Identify which cell holds the provided text, then report its [X, Y] central coordinate. 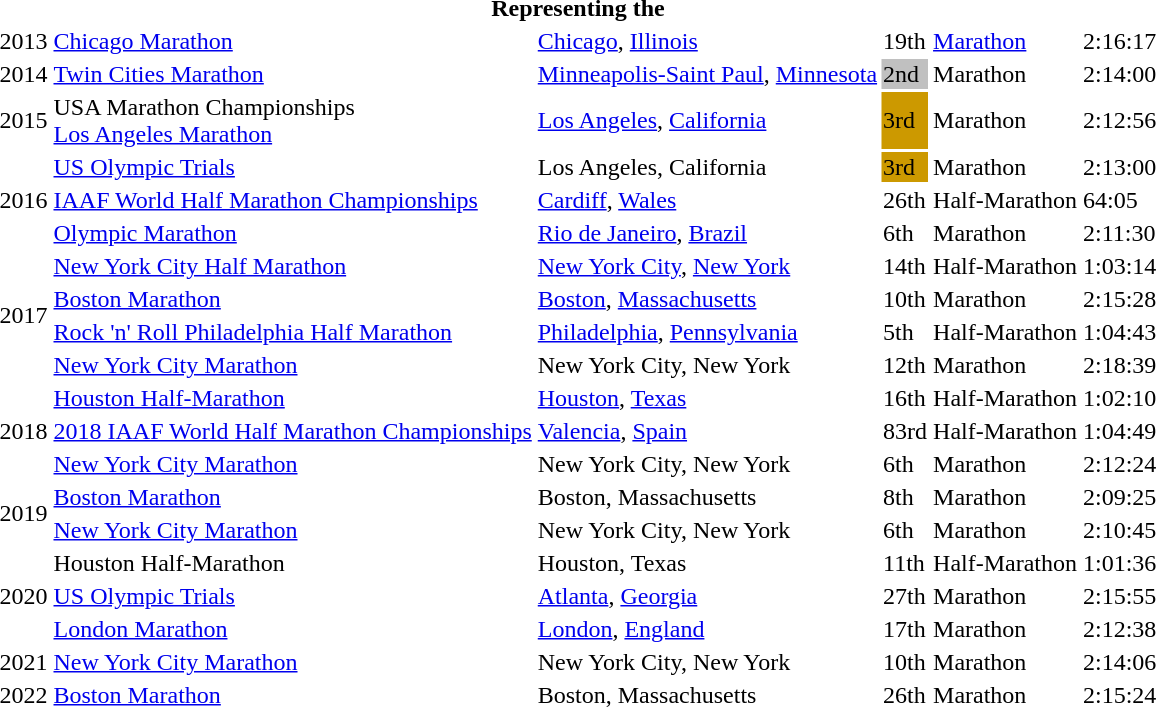
London, England [707, 629]
Philadelphia, Pennsylvania [707, 332]
14th [906, 266]
5th [906, 332]
Olympic Marathon [292, 233]
Twin Cities Marathon [292, 74]
Chicago Marathon [292, 41]
Valencia, Spain [707, 431]
11th [906, 563]
12th [906, 365]
2nd [906, 74]
London Marathon [292, 629]
Rio de Janeiro, Brazil [707, 233]
19th [906, 41]
Minneapolis-Saint Paul, Minnesota [707, 74]
IAAF World Half Marathon Championships [292, 200]
USA Marathon ChampionshipsLos Angeles Marathon [292, 120]
8th [906, 497]
2018 IAAF World Half Marathon Championships [292, 431]
Chicago, Illinois [707, 41]
26th [906, 200]
17th [906, 629]
16th [906, 398]
Atlanta, Georgia [707, 596]
New York City Half Marathon [292, 266]
Rock 'n' Roll Philadelphia Half Marathon [292, 332]
83rd [906, 431]
27th [906, 596]
Cardiff, Wales [707, 200]
